Search for the cell housing the specified text and yield its [x, y] center coordinate. 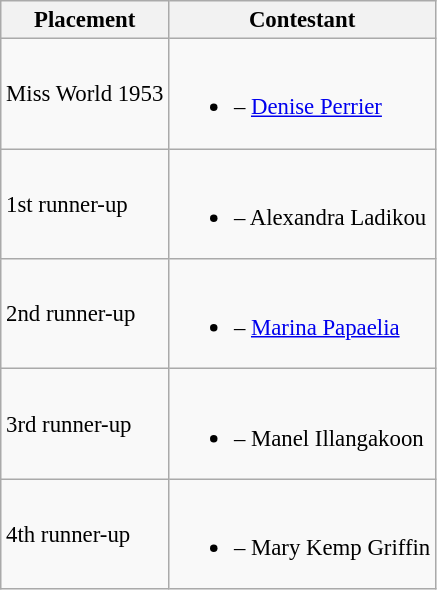
– Marina Papaelia [302, 314]
4th runner-up [85, 534]
Contestant [302, 20]
2nd runner-up [85, 314]
Placement [85, 20]
3rd runner-up [85, 424]
– Mary Kemp Griffin [302, 534]
Miss World 1953 [85, 94]
1st runner-up [85, 204]
– Denise Perrier [302, 94]
– Manel Illangakoon [302, 424]
– Alexandra Ladikou [302, 204]
